Scan for the cell matching the given text and deliver its (x, y) coordinate at center. 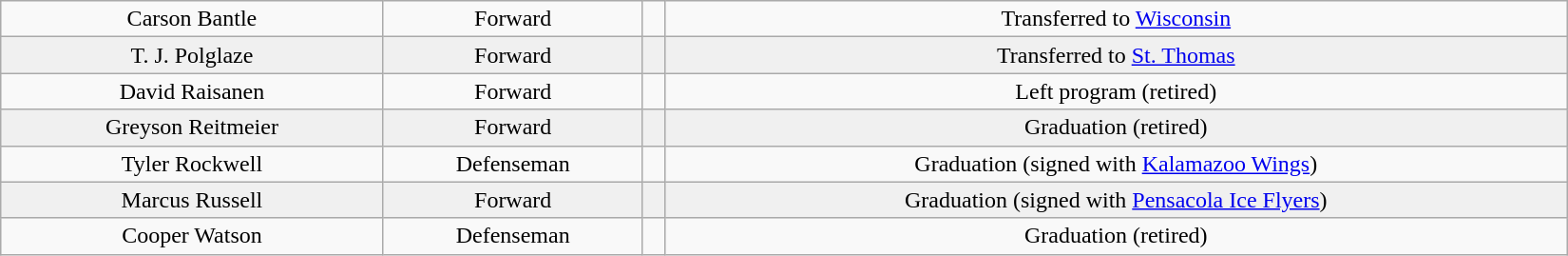
Marcus Russell (192, 200)
Cooper Watson (192, 236)
Left program (retired) (1116, 91)
Carson Bantle (192, 19)
Transferred to Wisconsin (1116, 19)
David Raisanen (192, 91)
Greyson Reitmeier (192, 128)
Tyler Rockwell (192, 164)
T. J. Polglaze (192, 55)
Transferred to St. Thomas (1116, 55)
Graduation (signed with Pensacola Ice Flyers) (1116, 200)
Graduation (signed with Kalamazoo Wings) (1116, 164)
